From the cell containing the given text, extract its center point as [X, Y] coordinate. 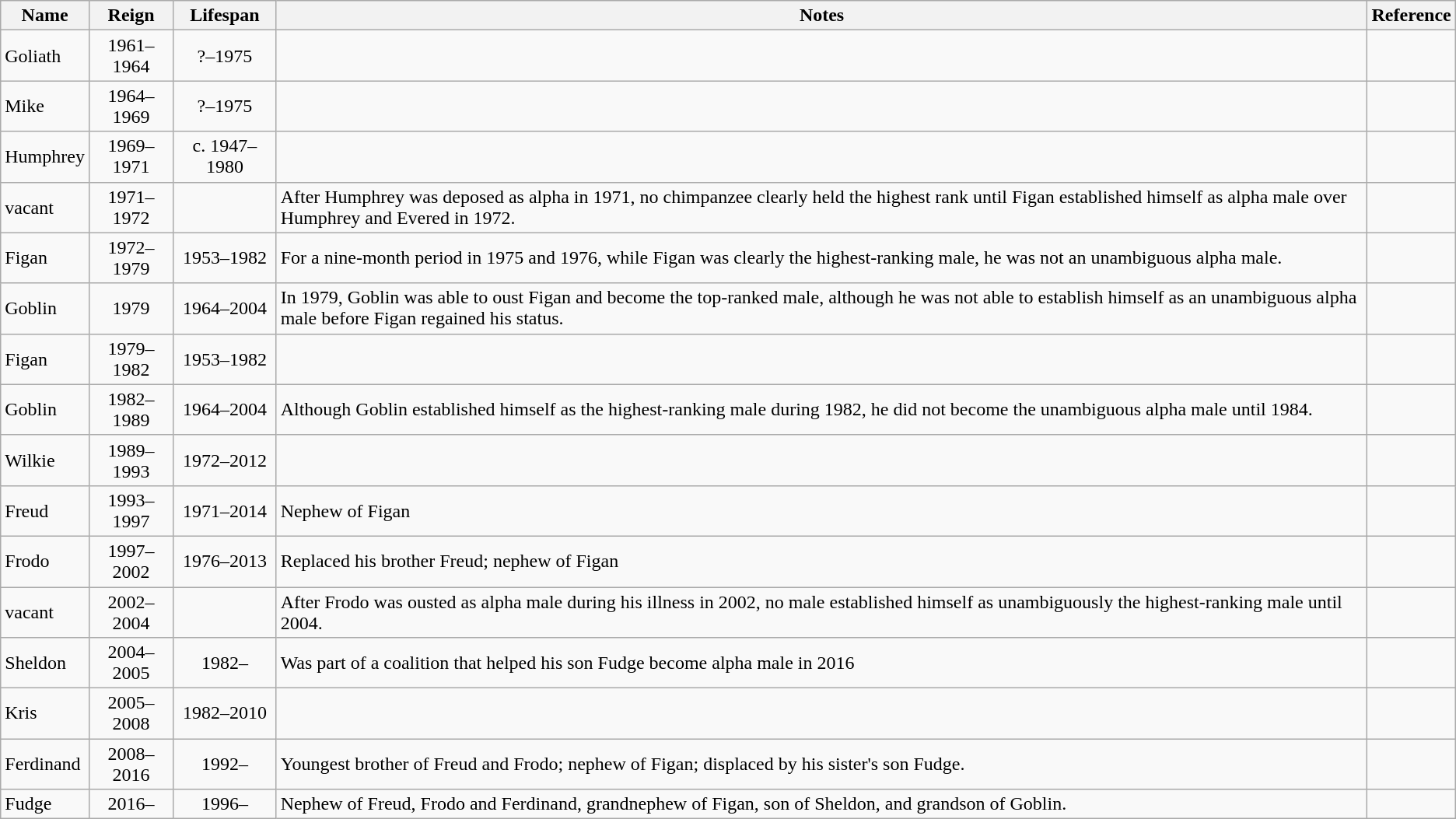
1992– [225, 764]
2008–2016 [131, 764]
c. 1947–1980 [225, 157]
1996– [225, 804]
Mike [45, 106]
1972–1979 [131, 258]
Ferdinand [45, 764]
2005–2008 [131, 714]
2002–2004 [131, 611]
Notes [821, 16]
Kris [45, 714]
2004–2005 [131, 663]
Frodo [45, 562]
1969–1971 [131, 157]
1997–2002 [131, 562]
1993–1997 [131, 510]
1982– [225, 663]
1989–1993 [131, 460]
Although Goblin established himself as the highest-ranking male during 1982, he did not become the unambiguous alpha male until 1984. [821, 409]
1964–1969 [131, 106]
Wilkie [45, 460]
1982–1989 [131, 409]
Freud [45, 510]
Sheldon [45, 663]
Fudge [45, 804]
1971–2014 [225, 510]
For a nine-month period in 1975 and 1976, while Figan was clearly the highest-ranking male, he was not an unambiguous alpha male. [821, 258]
Nephew of Freud, Frodo and Ferdinand, grandnephew of Figan, son of Sheldon, and grandson of Goblin. [821, 804]
Goliath [45, 56]
After Frodo was ousted as alpha male during his illness in 2002, no male established himself as unambiguously the highest-ranking male until 2004. [821, 611]
1972–2012 [225, 460]
2016– [131, 804]
1961–1964 [131, 56]
Nephew of Figan [821, 510]
1979 [131, 308]
1979–1982 [131, 359]
1971–1972 [131, 207]
1982–2010 [225, 714]
Reign [131, 16]
1976–2013 [225, 562]
Name [45, 16]
Reference [1411, 16]
Youngest brother of Freud and Frodo; nephew of Figan; displaced by his sister's son Fudge. [821, 764]
Lifespan [225, 16]
Was part of a coalition that helped his son Fudge become alpha male in 2016 [821, 663]
Humphrey [45, 157]
Replaced his brother Freud; nephew of Figan [821, 562]
